Scan for the cell matching the given text and deliver its (X, Y) coordinate at center. 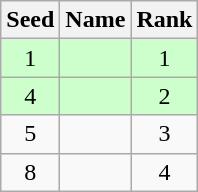
Rank (164, 20)
5 (30, 134)
3 (164, 134)
8 (30, 172)
2 (164, 96)
Seed (30, 20)
Name (96, 20)
